Extract the [x, y] coordinate from the center of the cell holding the provided text.  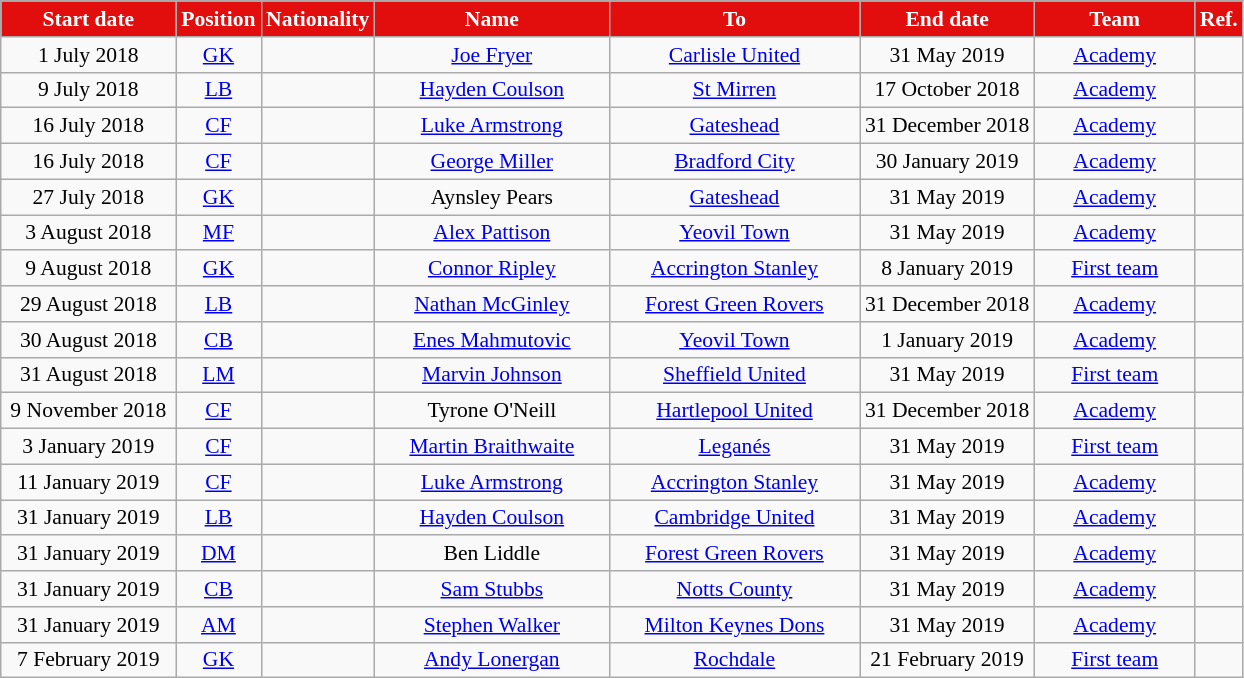
8 January 2019 [948, 269]
Andy Lonergan [492, 660]
9 August 2018 [88, 269]
George Miller [492, 162]
St Mirren [734, 90]
LM [218, 375]
Milton Keynes Dons [734, 625]
21 February 2019 [948, 660]
9 July 2018 [88, 90]
Cambridge United [734, 518]
Ben Liddle [492, 554]
3 January 2019 [88, 447]
1 July 2018 [88, 55]
27 July 2018 [88, 197]
1 January 2019 [948, 340]
Carlisle United [734, 55]
Notts County [734, 589]
Stephen Walker [492, 625]
Aynsley Pears [492, 197]
9 November 2018 [88, 411]
Leganés [734, 447]
30 January 2019 [948, 162]
Martin Braithwaite [492, 447]
11 January 2019 [88, 482]
Bradford City [734, 162]
Start date [88, 19]
MF [218, 233]
Name [492, 19]
AM [218, 625]
7 February 2019 [88, 660]
Position [218, 19]
To [734, 19]
Tyrone O'Neill [492, 411]
29 August 2018 [88, 304]
Sheffield United [734, 375]
End date [948, 19]
3 August 2018 [88, 233]
Enes Mahmutovic [492, 340]
Joe Fryer [492, 55]
Ref. [1219, 19]
Team [1115, 19]
Sam Stubbs [492, 589]
Rochdale [734, 660]
Hartlepool United [734, 411]
17 October 2018 [948, 90]
DM [218, 554]
Marvin Johnson [492, 375]
31 August 2018 [88, 375]
Nationality [318, 19]
Connor Ripley [492, 269]
30 August 2018 [88, 340]
Nathan McGinley [492, 304]
Alex Pattison [492, 233]
